Determine the (X, Y) coordinate at the center of the cell enclosing the given text.  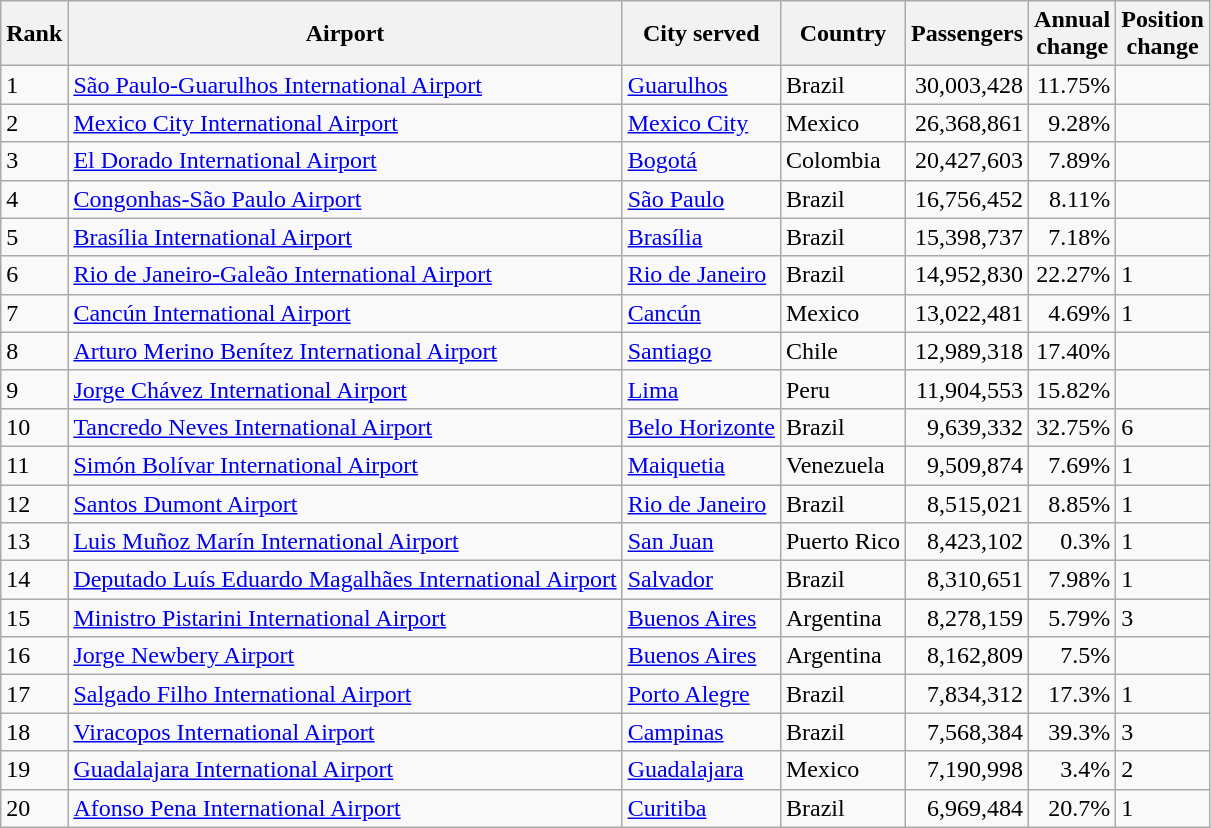
Ministro Pistarini International Airport (345, 618)
4 (34, 199)
Rank (34, 34)
7.98% (1072, 580)
Santos Dumont Airport (345, 503)
Guadalajara International Airport (345, 770)
8,515,021 (968, 503)
Arturo Merino Benítez International Airport (345, 351)
Luis Muñoz Marín International Airport (345, 542)
16 (34, 656)
7.89% (1072, 161)
Guadalajara (701, 770)
São Paulo (701, 199)
15,398,737 (968, 237)
8 (34, 351)
8.11% (1072, 199)
12 (34, 503)
Afonso Pena International Airport (345, 808)
20,427,603 (968, 161)
10 (34, 427)
Salgado Filho International Airport (345, 694)
Mexico City International Airport (345, 123)
Venezuela (842, 465)
8.85% (1072, 503)
7,834,312 (968, 694)
Mexico City (701, 123)
Chile (842, 351)
Lima (701, 389)
15 (34, 618)
3.4% (1072, 770)
Positionchange (1163, 34)
7.5% (1072, 656)
7.18% (1072, 237)
San Juan (701, 542)
Brasília International Airport (345, 237)
7,568,384 (968, 732)
17 (34, 694)
12,989,318 (968, 351)
Campinas (701, 732)
El Dorado International Airport (345, 161)
Belo Horizonte (701, 427)
Passengers (968, 34)
8,310,651 (968, 580)
0.3% (1072, 542)
Porto Alegre (701, 694)
7,190,998 (968, 770)
9,639,332 (968, 427)
Cancún (701, 313)
Airport (345, 34)
8,162,809 (968, 656)
9.28% (1072, 123)
32.75% (1072, 427)
20.7% (1072, 808)
Maiquetia (701, 465)
Santiago (701, 351)
18 (34, 732)
17.40% (1072, 351)
Peru (842, 389)
19 (34, 770)
Brasília (701, 237)
Tancredo Neves International Airport (345, 427)
15.82% (1072, 389)
9,509,874 (968, 465)
São Paulo-Guarulhos International Airport (345, 85)
26,368,861 (968, 123)
Congonhas-São Paulo Airport (345, 199)
Rio de Janeiro-Galeão International Airport (345, 275)
Viracopos International Airport (345, 732)
17.3% (1072, 694)
Guarulhos (701, 85)
14,952,830 (968, 275)
Country (842, 34)
Curitiba (701, 808)
Annualchange (1072, 34)
Salvador (701, 580)
5 (34, 237)
Simón Bolívar International Airport (345, 465)
22.27% (1072, 275)
13,022,481 (968, 313)
7 (34, 313)
9 (34, 389)
5.79% (1072, 618)
Bogotá (701, 161)
Deputado Luís Eduardo Magalhães International Airport (345, 580)
11.75% (1072, 85)
Jorge Newbery Airport (345, 656)
13 (34, 542)
39.3% (1072, 732)
Cancún International Airport (345, 313)
14 (34, 580)
30,003,428 (968, 85)
7.69% (1072, 465)
20 (34, 808)
City served (701, 34)
6,969,484 (968, 808)
8,423,102 (968, 542)
8,278,159 (968, 618)
4.69% (1072, 313)
11 (34, 465)
Jorge Chávez International Airport (345, 389)
Puerto Rico (842, 542)
11,904,553 (968, 389)
16,756,452 (968, 199)
Colombia (842, 161)
